Pinpoint the cell where the given text exists, returning its [X, Y] midpoint coordinate. 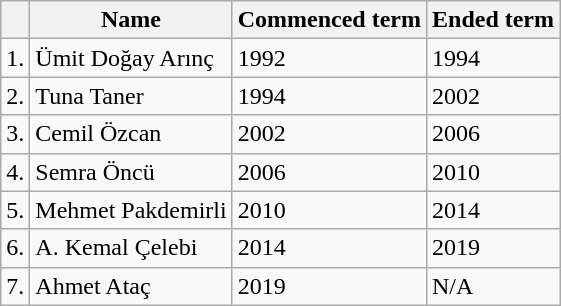
7. [16, 286]
Commenced term [329, 20]
3. [16, 134]
Ended term [492, 20]
6. [16, 248]
N/A [492, 286]
Ümit Doğay Arınç [131, 58]
Tuna Taner [131, 96]
1. [16, 58]
5. [16, 210]
1992 [329, 58]
Ahmet Ataç [131, 286]
2. [16, 96]
Name [131, 20]
4. [16, 172]
A. Kemal Çelebi [131, 248]
Semra Öncü [131, 172]
Cemil Özcan [131, 134]
Mehmet Pakdemirli [131, 210]
